For the text-containing cell, return its midpoint in (x, y) coordinate format. 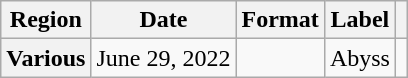
Abyss (360, 58)
Format (280, 20)
Various (46, 58)
Label (360, 20)
June 29, 2022 (164, 58)
Date (164, 20)
Region (46, 20)
